From the cell containing the given text, extract its center point as [X, Y] coordinate. 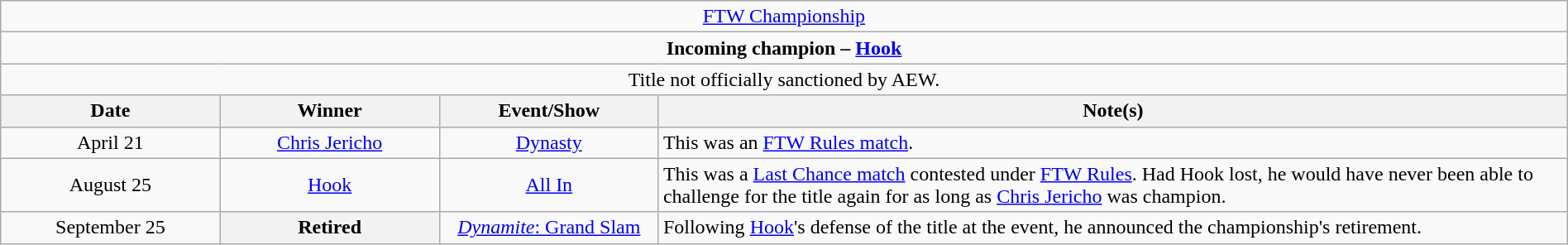
Chris Jericho [329, 142]
This was an FTW Rules match. [1113, 142]
Incoming champion – Hook [784, 48]
April 21 [111, 142]
September 25 [111, 228]
August 25 [111, 185]
Retired [329, 228]
Event/Show [549, 111]
Hook [329, 185]
FTW Championship [784, 17]
Note(s) [1113, 111]
Date [111, 111]
Following Hook's defense of the title at the event, he announced the championship's retirement. [1113, 228]
All In [549, 185]
Dynamite: Grand Slam [549, 228]
Dynasty [549, 142]
Winner [329, 111]
Title not officially sanctioned by AEW. [784, 79]
